For the text-containing cell, return its midpoint in (X, Y) coordinate format. 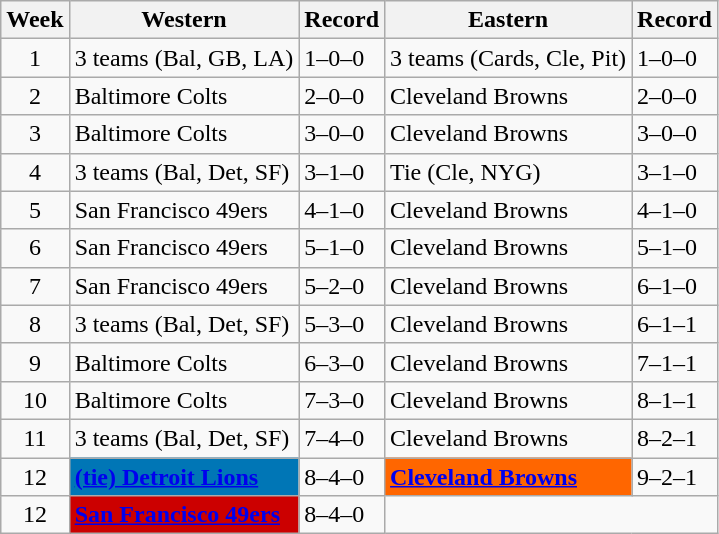
1 (35, 58)
6–1–0 (675, 286)
(tie) Detroit Lions (184, 477)
4 (35, 172)
8–1–1 (675, 400)
8 (35, 324)
7–3–0 (342, 400)
3 teams (Cards, Cle, Pit) (508, 58)
7–4–0 (342, 438)
9 (35, 362)
11 (35, 438)
8–2–1 (675, 438)
3 (35, 134)
6–3–0 (342, 362)
Tie (Cle, NYG) (508, 172)
9–2–1 (675, 477)
10 (35, 400)
5–2–0 (342, 286)
7 (35, 286)
3 teams (Bal, GB, LA) (184, 58)
Eastern (508, 20)
5–3–0 (342, 324)
Western (184, 20)
6 (35, 248)
Week (35, 20)
7–1–1 (675, 362)
2 (35, 96)
6–1–1 (675, 324)
5 (35, 210)
